Locate the cell with the specified text and output its [x, y] center coordinate. 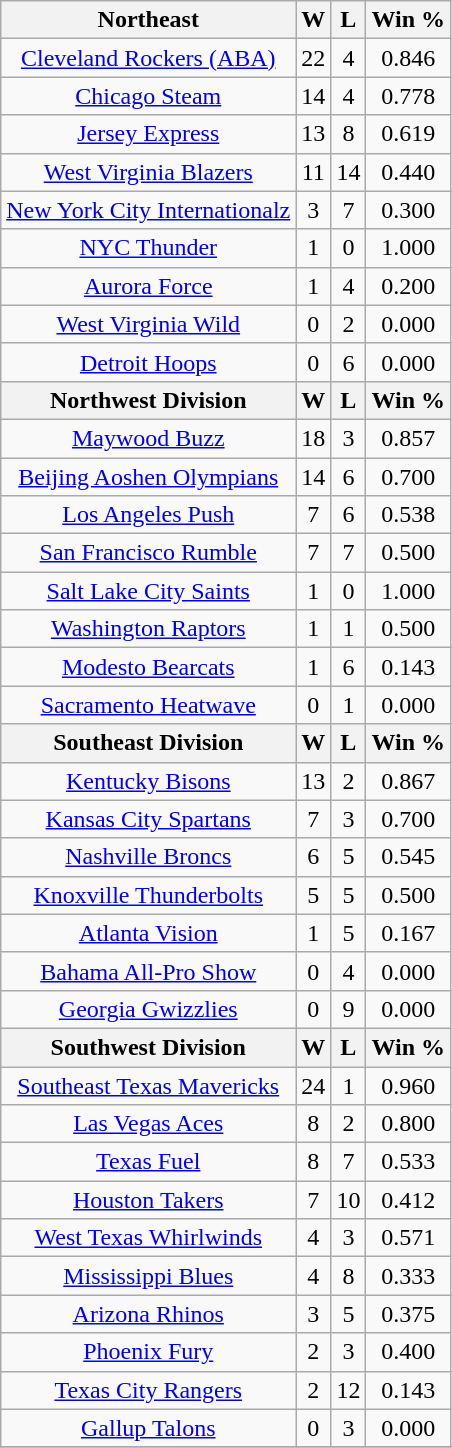
Las Vegas Aces [148, 1124]
10 [348, 1200]
0.571 [408, 1238]
0.333 [408, 1276]
Cleveland Rockers (ABA) [148, 58]
Nashville Broncs [148, 857]
Knoxville Thunderbolts [148, 895]
Texas City Rangers [148, 1390]
NYC Thunder [148, 248]
24 [314, 1085]
Kansas City Spartans [148, 819]
18 [314, 438]
Jersey Express [148, 134]
9 [348, 1009]
Aurora Force [148, 286]
0.300 [408, 210]
0.167 [408, 933]
0.857 [408, 438]
Northwest Division [148, 400]
0.867 [408, 781]
Los Angeles Push [148, 515]
Bahama All-Pro Show [148, 971]
Chicago Steam [148, 96]
Georgia Gwizzlies [148, 1009]
Maywood Buzz [148, 438]
0.619 [408, 134]
Phoenix Fury [148, 1352]
0.545 [408, 857]
Arizona Rhinos [148, 1314]
Southwest Division [148, 1047]
Salt Lake City Saints [148, 591]
San Francisco Rumble [148, 553]
0.960 [408, 1085]
0.400 [408, 1352]
Detroit Hoops [148, 362]
0.538 [408, 515]
Southeast Texas Mavericks [148, 1085]
Atlanta Vision [148, 933]
0.778 [408, 96]
Modesto Bearcats [148, 667]
0.440 [408, 172]
0.533 [408, 1162]
Gallup Talons [148, 1428]
Beijing Aoshen Olympians [148, 477]
West Virginia Blazers [148, 172]
0.846 [408, 58]
Southeast Division [148, 743]
Texas Fuel [148, 1162]
0.375 [408, 1314]
Northeast [148, 20]
New York City Internationalz [148, 210]
0.800 [408, 1124]
Houston Takers [148, 1200]
Mississippi Blues [148, 1276]
0.200 [408, 286]
Washington Raptors [148, 629]
West Virginia Wild [148, 324]
Sacramento Heatwave [148, 705]
0.412 [408, 1200]
11 [314, 172]
22 [314, 58]
12 [348, 1390]
West Texas Whirlwinds [148, 1238]
Kentucky Bisons [148, 781]
